Output the [X, Y] coordinate of the center of the cell containing the given text.  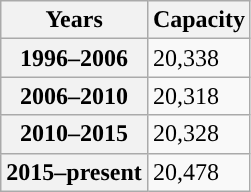
20,478 [198, 172]
Years [74, 20]
20,328 [198, 134]
2006–2010 [74, 96]
2010–2015 [74, 134]
1996–2006 [74, 58]
Capacity [198, 20]
20,318 [198, 96]
20,338 [198, 58]
2015–present [74, 172]
